Return [x, y] of the center of cell containing provided text 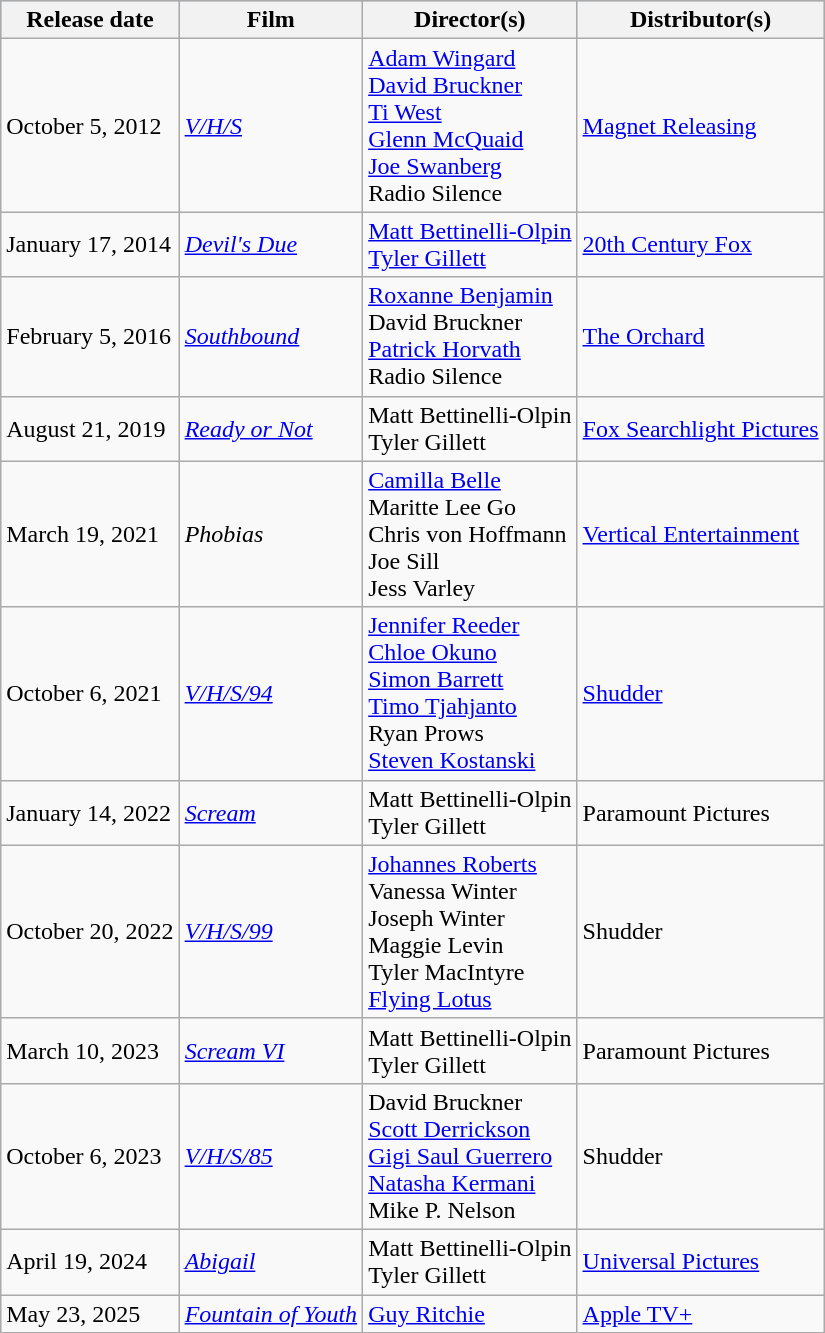
Jennifer ReederChloe OkunoSimon BarrettTimo TjahjantoRyan ProwsSteven Kostanski [470, 694]
Devil's Due [271, 244]
Director(s) [470, 20]
Distributor(s) [700, 20]
Southbound [271, 336]
Film [271, 20]
Johannes RobertsVanessa WinterJoseph WinterMaggie LevinTyler MacIntyreFlying Lotus [470, 932]
20th Century Fox [700, 244]
Fox Searchlight Pictures [700, 428]
August 21, 2019 [90, 428]
Phobias [271, 534]
V/H/S/99 [271, 932]
Camilla BelleMaritte Lee GoChris von HoffmannJoe SillJess Varley [470, 534]
October 20, 2022 [90, 932]
Apple TV+ [700, 1313]
April 19, 2024 [90, 1262]
January 14, 2022 [90, 812]
Roxanne BenjaminDavid BrucknerPatrick HorvathRadio Silence [470, 336]
V/H/S [271, 126]
Vertical Entertainment [700, 534]
March 10, 2023 [90, 1050]
March 19, 2021 [90, 534]
David BrucknerScott DerricksonGigi Saul GuerreroNatasha KermaniMike P. Nelson [470, 1156]
Ready or Not [271, 428]
Magnet Releasing [700, 126]
V/H/S/85 [271, 1156]
Abigail [271, 1262]
Scream [271, 812]
Release date [90, 20]
Universal Pictures [700, 1262]
February 5, 2016 [90, 336]
Fountain of Youth [271, 1313]
October 5, 2012 [90, 126]
October 6, 2021 [90, 694]
Scream VI [271, 1050]
V/H/S/94 [271, 694]
Guy Ritchie [470, 1313]
October 6, 2023 [90, 1156]
January 17, 2014 [90, 244]
Adam WingardDavid BrucknerTi WestGlenn McQuaidJoe SwanbergRadio Silence [470, 126]
The Orchard [700, 336]
May 23, 2025 [90, 1313]
